Capture the cell that displays the provided text and extract its [X, Y] central coordinate. 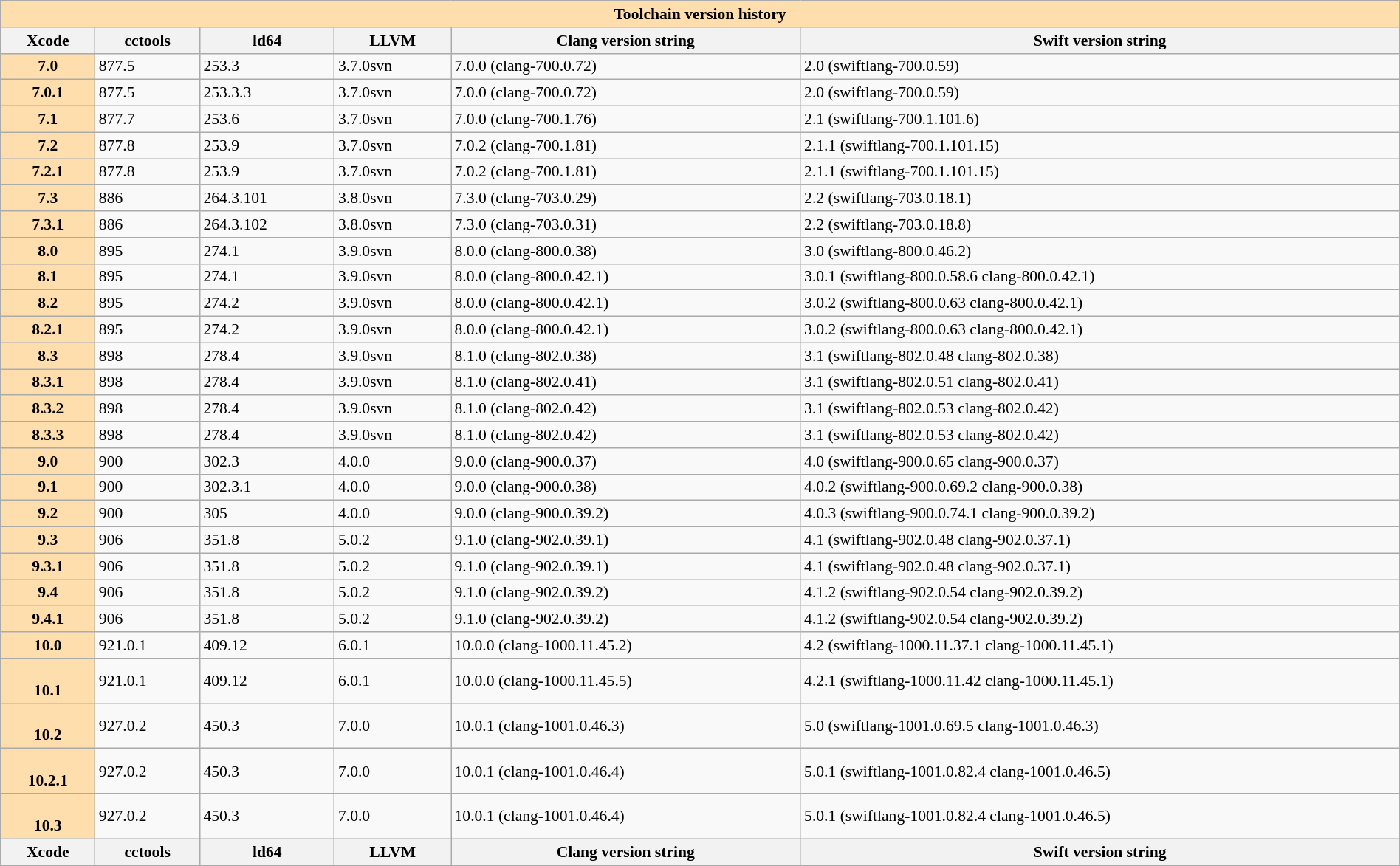
3.0.1 (swiftlang-800.0.58.6 clang-800.0.42.1) [1100, 277]
10.0 [48, 645]
8.0.0 (clang-800.0.38) [625, 251]
7.3.1 [48, 224]
2.1 (swiftlang-700.1.101.6) [1100, 120]
7.3.0 (clang-703.0.29) [625, 199]
8.1.0 (clang-802.0.41) [625, 382]
7.2.1 [48, 172]
264.3.102 [267, 224]
8.3.1 [48, 382]
3.1 (swiftlang-802.0.51 clang-802.0.41) [1100, 382]
10.2.1 [48, 771]
8.1.0 (clang-802.0.38) [625, 356]
3.1 (swiftlang-802.0.48 clang-802.0.38) [1100, 356]
10.0.0 (clang-1000.11.45.5) [625, 681]
8.3.3 [48, 435]
302.3 [267, 461]
10.0.0 (clang-1000.11.45.2) [625, 645]
877.7 [148, 120]
7.0.1 [48, 93]
8.2.1 [48, 330]
4.0.3 (swiftlang-900.0.74.1 clang-900.0.39.2) [1100, 514]
8.3.2 [48, 409]
8.1 [48, 277]
253.3 [267, 66]
7.3.0 (clang-703.0.31) [625, 224]
9.4 [48, 593]
4.2 (swiftlang-1000.11.37.1 clang-1000.11.45.1) [1100, 645]
10.3 [48, 817]
8.0 [48, 251]
4.2.1 (swiftlang-1000.11.42 clang-1000.11.45.1) [1100, 681]
9.4.1 [48, 619]
2.2 (swiftlang-703.0.18.8) [1100, 224]
302.3.1 [267, 487]
7.0.0 (clang-700.1.76) [625, 120]
305 [267, 514]
9.3.1 [48, 566]
9.0.0 (clang-900.0.39.2) [625, 514]
9.3 [48, 540]
9.1 [48, 487]
4.0.2 (swiftlang-900.0.69.2 clang-900.0.38) [1100, 487]
264.3.101 [267, 199]
3.0 (swiftlang-800.0.46.2) [1100, 251]
9.0.0 (clang-900.0.38) [625, 487]
Toolchain version history [700, 14]
253.3.3 [267, 93]
5.0 (swiftlang-1001.0.69.5 clang-1001.0.46.3) [1100, 726]
10.2 [48, 726]
9.0 [48, 461]
7.2 [48, 145]
9.2 [48, 514]
7.1 [48, 120]
10.1 [48, 681]
4.0 (swiftlang-900.0.65 clang-900.0.37) [1100, 461]
2.2 (swiftlang-703.0.18.1) [1100, 199]
10.0.1 (clang-1001.0.46.3) [625, 726]
8.3 [48, 356]
9.0.0 (clang-900.0.37) [625, 461]
7.0 [48, 66]
8.2 [48, 303]
253.6 [267, 120]
7.3 [48, 199]
